Output the [x, y] coordinate of the center of the cell containing the given text.  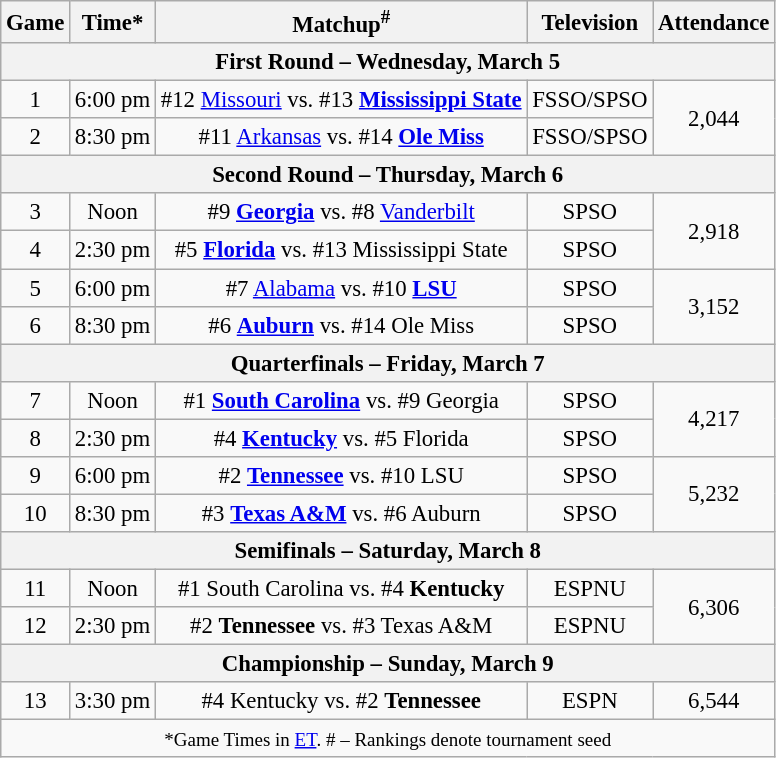
Quarterfinals – Friday, March 7 [388, 363]
First Round – Wednesday, March 5 [388, 62]
6,544 [714, 701]
Time* [113, 22]
9 [36, 476]
Matchup# [340, 22]
5 [36, 288]
#7 Alabama vs. #10 LSU [340, 288]
ESPN [590, 701]
Game [36, 22]
#4 Kentucky vs. #5 Florida [340, 438]
12 [36, 626]
10 [36, 513]
3 [36, 213]
#3 Texas A&M vs. #6 Auburn [340, 513]
#12 Missouri vs. #13 Mississippi State [340, 100]
#5 Florida vs. #13 Mississippi State [340, 250]
8 [36, 438]
Semifinals – Saturday, March 8 [388, 551]
#2 Tennessee vs. #3 Texas A&M [340, 626]
Championship – Sunday, March 9 [388, 664]
#1 South Carolina vs. #9 Georgia [340, 400]
3:30 pm [113, 701]
#11 Arkansas vs. #14 Ole Miss [340, 137]
4 [36, 250]
2,044 [714, 118]
#9 Georgia vs. #8 Vanderbilt [340, 213]
5,232 [714, 494]
#1 South Carolina vs. #4 Kentucky [340, 588]
#6 Auburn vs. #14 Ole Miss [340, 325]
Television [590, 22]
3,152 [714, 306]
6,306 [714, 606]
2 [36, 137]
11 [36, 588]
7 [36, 400]
#4 Kentucky vs. #2 Tennessee [340, 701]
4,217 [714, 418]
*Game Times in ET. # – Rankings denote tournament seed [388, 739]
6 [36, 325]
#2 Tennessee vs. #10 LSU [340, 476]
Second Round – Thursday, March 6 [388, 175]
1 [36, 100]
13 [36, 701]
Attendance [714, 22]
2,918 [714, 232]
